Capture the cell that displays the provided text and extract its [X, Y] central coordinate. 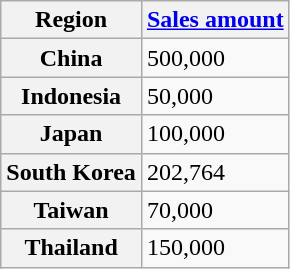
202,764 [215, 172]
South Korea [72, 172]
70,000 [215, 210]
100,000 [215, 134]
50,000 [215, 96]
Taiwan [72, 210]
Sales amount [215, 20]
China [72, 58]
Region [72, 20]
150,000 [215, 248]
Thailand [72, 248]
Indonesia [72, 96]
500,000 [215, 58]
Japan [72, 134]
